Scan for the cell matching the given text and deliver its [x, y] coordinate at center. 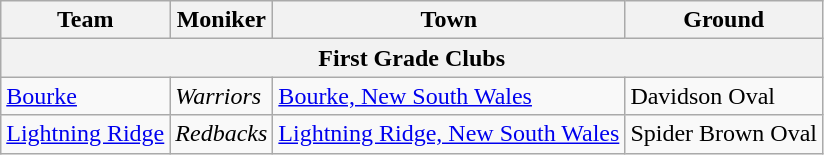
Town [449, 20]
First Grade Clubs [412, 58]
Team [86, 20]
Warriors [222, 96]
Bourke [86, 96]
Redbacks [222, 134]
Ground [724, 20]
Moniker [222, 20]
Bourke, New South Wales [449, 96]
Davidson Oval [724, 96]
Lightning Ridge, New South Wales [449, 134]
Spider Brown Oval [724, 134]
Lightning Ridge [86, 134]
